Pinpoint the cell where the given text exists, returning its (x, y) midpoint coordinate. 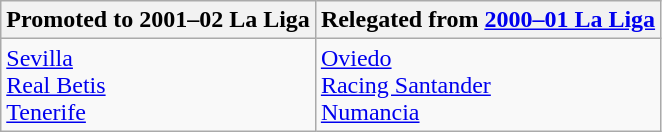
Relegated from 2000–01 La Liga (488, 20)
Promoted to 2001–02 La Liga (158, 20)
SevillaReal BetisTenerife (158, 85)
OviedoRacing SantanderNumancia (488, 85)
